For the text-containing cell, return its midpoint in (x, y) coordinate format. 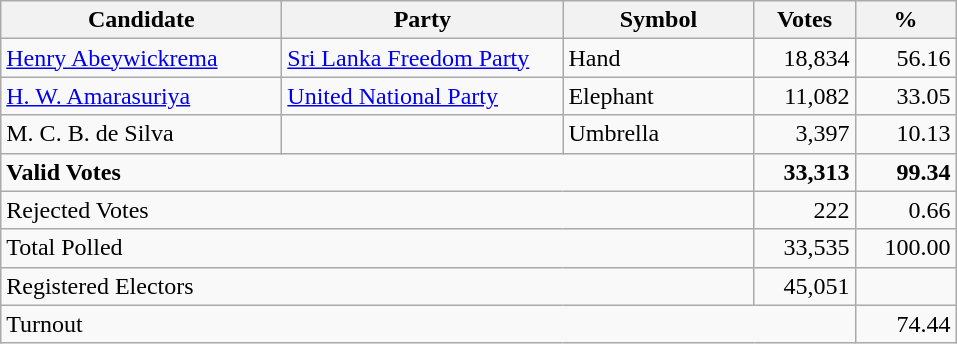
Symbol (658, 20)
99.34 (906, 172)
Registered Electors (378, 286)
18,834 (804, 58)
Umbrella (658, 134)
45,051 (804, 286)
Hand (658, 58)
56.16 (906, 58)
Candidate (142, 20)
74.44 (906, 324)
0.66 (906, 210)
Sri Lanka Freedom Party (422, 58)
United National Party (422, 96)
222 (804, 210)
Elephant (658, 96)
Turnout (428, 324)
11,082 (804, 96)
10.13 (906, 134)
Party (422, 20)
H. W. Amarasuriya (142, 96)
33,535 (804, 248)
Rejected Votes (378, 210)
3,397 (804, 134)
Henry Abeywickrema (142, 58)
100.00 (906, 248)
Valid Votes (378, 172)
Votes (804, 20)
Total Polled (378, 248)
33.05 (906, 96)
% (906, 20)
M. C. B. de Silva (142, 134)
33,313 (804, 172)
